Locate the cell with the specified text and output its (x, y) center coordinate. 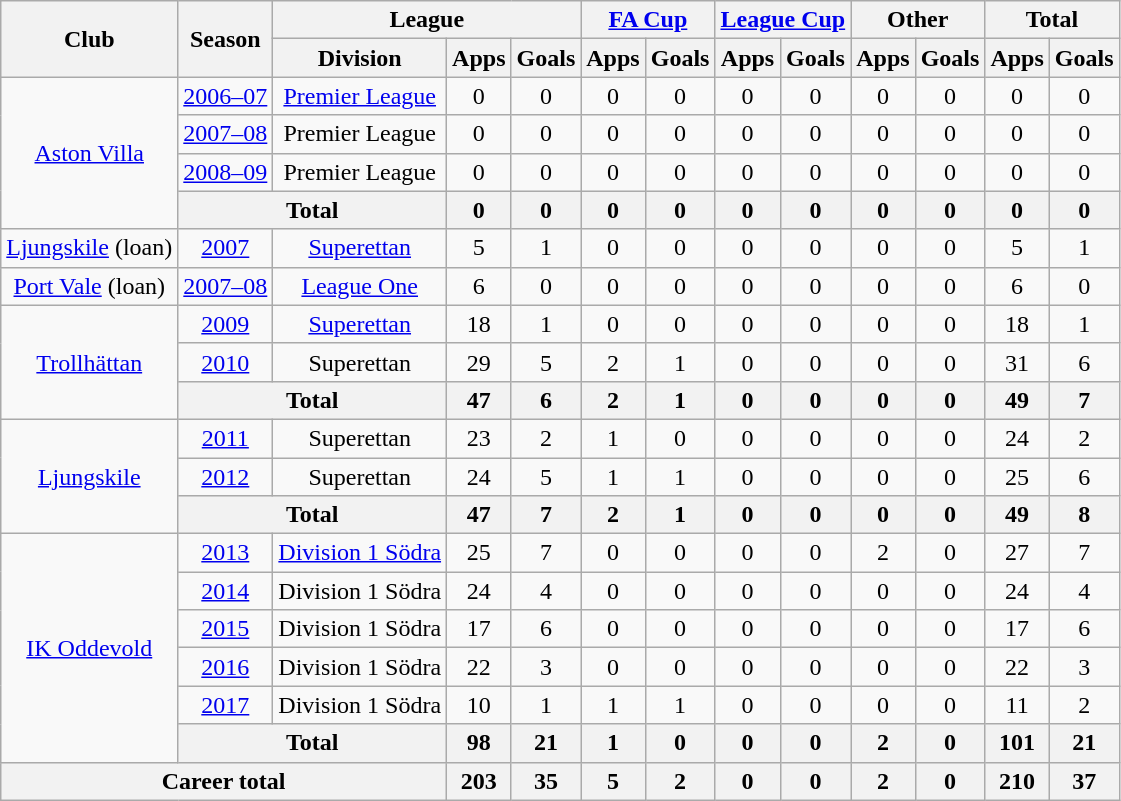
27 (1017, 553)
31 (1017, 362)
37 (1084, 781)
35 (546, 781)
8 (1084, 515)
2017 (226, 705)
10 (479, 705)
League (427, 20)
2014 (226, 591)
2011 (226, 438)
Ljungskile (loan) (90, 248)
11 (1017, 705)
2013 (226, 553)
101 (1017, 743)
2012 (226, 477)
2008–09 (226, 172)
Career total (224, 781)
FA Cup (648, 20)
League Cup (783, 20)
Trollhättan (90, 362)
2009 (226, 324)
2016 (226, 667)
23 (479, 438)
Division (360, 58)
Season (226, 39)
Other (918, 20)
2006–07 (226, 96)
2015 (226, 629)
IK Oddevold (90, 648)
Ljungskile (90, 476)
98 (479, 743)
Port Vale (loan) (90, 286)
Aston Villa (90, 153)
2010 (226, 362)
League One (360, 286)
Club (90, 39)
2007 (226, 248)
29 (479, 362)
203 (479, 781)
210 (1017, 781)
